Scan for the cell matching the given text and deliver its [X, Y] coordinate at center. 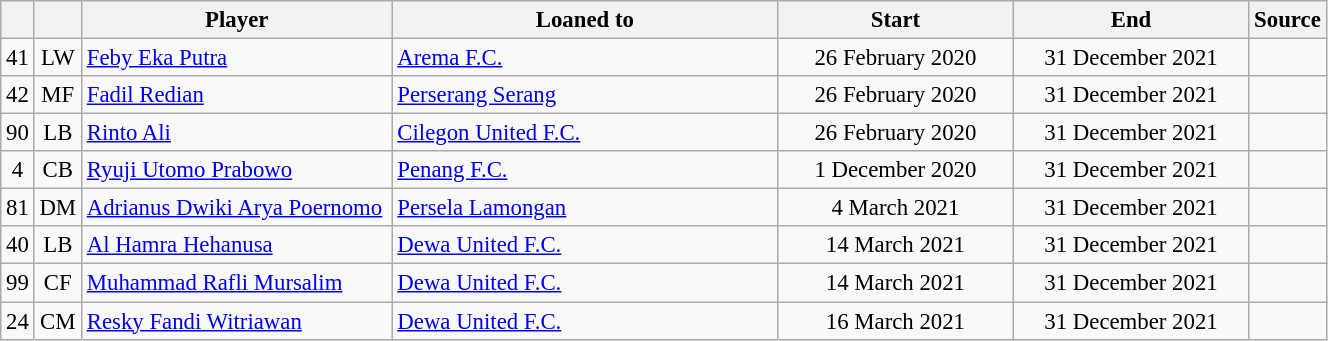
End [1131, 20]
Al Hamra Hehanusa [236, 245]
Source [1288, 20]
99 [18, 283]
40 [18, 245]
Cilegon United F.C. [585, 133]
Rinto Ali [236, 133]
DM [58, 208]
41 [18, 58]
24 [18, 321]
1 December 2020 [896, 170]
Start [896, 20]
CF [58, 283]
LW [58, 58]
Persela Lamongan [585, 208]
Player [236, 20]
Adrianus Dwiki Arya Poernomo [236, 208]
Resky Fandi Witriawan [236, 321]
MF [58, 95]
Ryuji Utomo Prabowo [236, 170]
Feby Eka Putra [236, 58]
Loaned to [585, 20]
Perserang Serang [585, 95]
16 March 2021 [896, 321]
Muhammad Rafli Mursalim [236, 283]
Penang F.C. [585, 170]
81 [18, 208]
CB [58, 170]
42 [18, 95]
4 [18, 170]
Fadil Redian [236, 95]
CM [58, 321]
Arema F.C. [585, 58]
4 March 2021 [896, 208]
90 [18, 133]
